From the cell containing the given text, extract its center point as (x, y) coordinate. 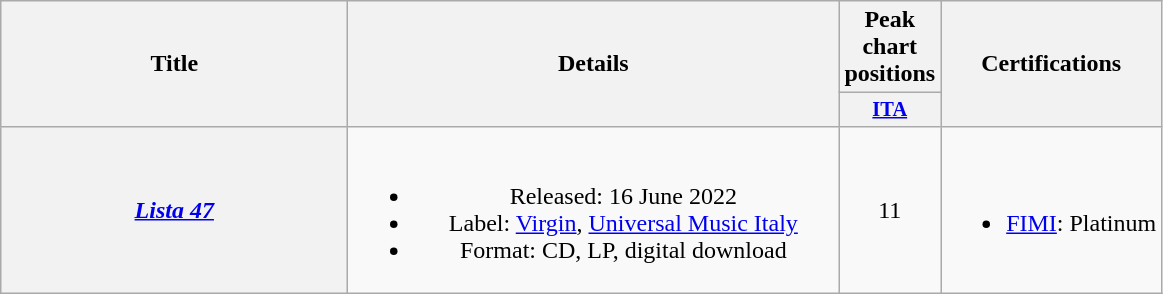
11 (890, 210)
Released: 16 June 2022Label: Virgin, Universal Music ItalyFormat: CD, LP, digital download (594, 210)
Certifications (1052, 64)
ITA (890, 110)
Peak chart positions (890, 47)
Lista 47 (174, 210)
Details (594, 64)
FIMI: Platinum (1052, 210)
Title (174, 64)
